Determine the [X, Y] coordinate at the center of the cell enclosing the given text.  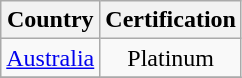
Australia [50, 58]
Certification [171, 20]
Country [50, 20]
Platinum [171, 58]
